For the text-containing cell, return its midpoint in (X, Y) coordinate format. 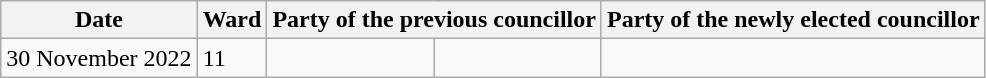
Date (99, 20)
Ward (232, 20)
30 November 2022 (99, 58)
Party of the previous councillor (434, 20)
Party of the newly elected councillor (793, 20)
11 (232, 58)
